Return [x, y] of the center of cell containing provided text 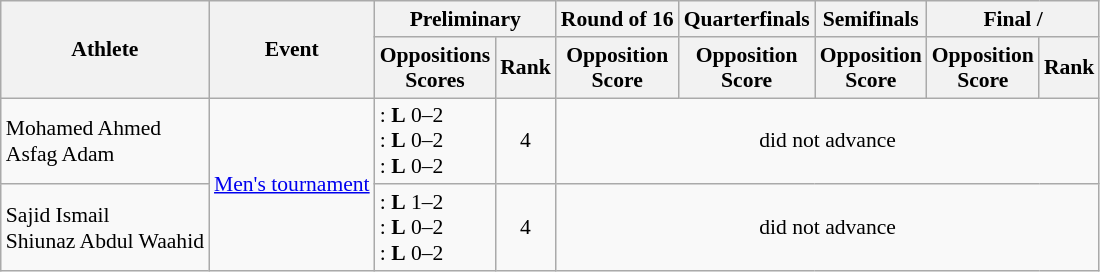
Event [292, 50]
Men's tournament [292, 184]
OppositionsScores [436, 68]
Preliminary [466, 19]
Mohamed AhmedAsfag Adam [105, 142]
: L 0–2: L 0–2: L 0–2 [436, 142]
Athlete [105, 50]
Sajid IsmailShiunaz Abdul Waahid [105, 228]
: L 1–2: L 0–2: L 0–2 [436, 228]
Final / [1014, 19]
Quarterfinals [747, 19]
Round of 16 [618, 19]
Semifinals [871, 19]
